Capture the cell that displays the provided text and extract its [X, Y] central coordinate. 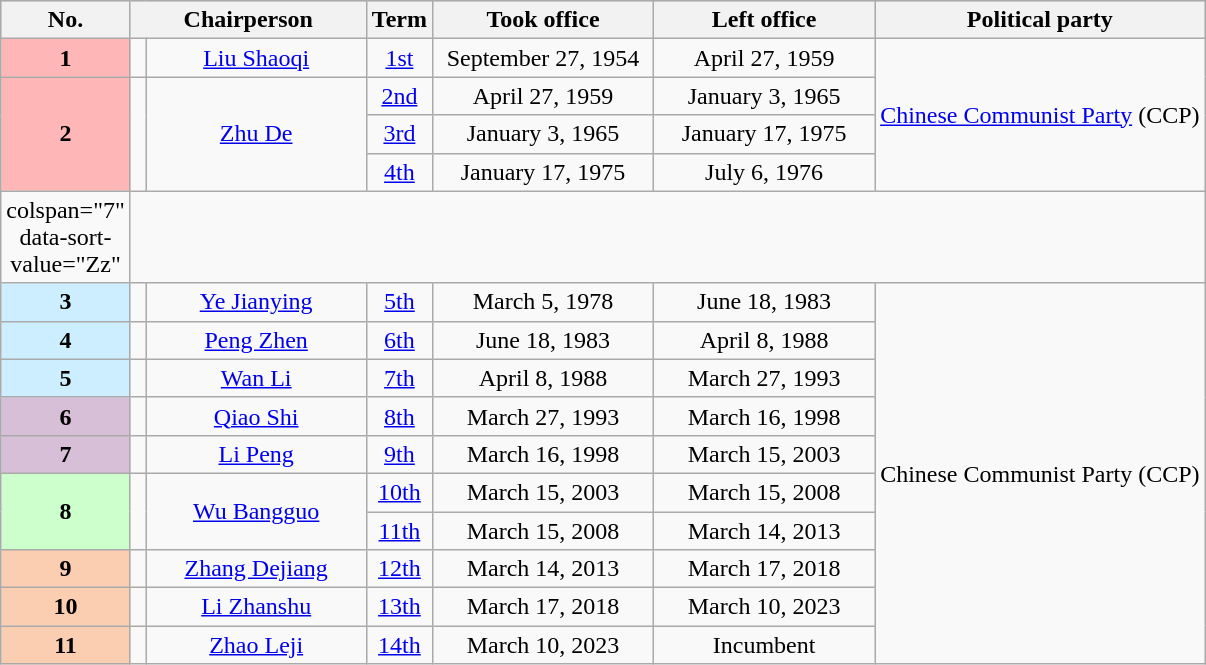
Chairperson [248, 20]
2nd [399, 96]
5 [66, 378]
Li Peng [256, 454]
2 [66, 134]
7th [399, 378]
3 [66, 302]
September 27, 1954 [542, 58]
Zhao Leji [256, 645]
14th [399, 645]
Left office [764, 20]
4 [66, 340]
Li Zhanshu [256, 607]
7 [66, 454]
5th [399, 302]
9 [66, 569]
9th [399, 454]
10 [66, 607]
13th [399, 607]
Term [399, 20]
Ye Jianying [256, 302]
8 [66, 511]
Zhang Dejiang [256, 569]
July 6, 1976 [764, 172]
6th [399, 340]
Zhu De [256, 134]
Wu Bangguo [256, 511]
Political party [1040, 20]
Took office [542, 20]
4th [399, 172]
6 [66, 416]
11th [399, 531]
3rd [399, 134]
12th [399, 569]
10th [399, 492]
No. [66, 20]
Wan Li [256, 378]
colspan="7" data-sort-value="Zz" [66, 237]
Peng Zhen [256, 340]
Liu Shaoqi [256, 58]
8th [399, 416]
11 [66, 645]
1st [399, 58]
Qiao Shi [256, 416]
1 [66, 58]
Incumbent [764, 645]
March 5, 1978 [542, 302]
